Output the [X, Y] coordinate of the center of the cell containing the given text.  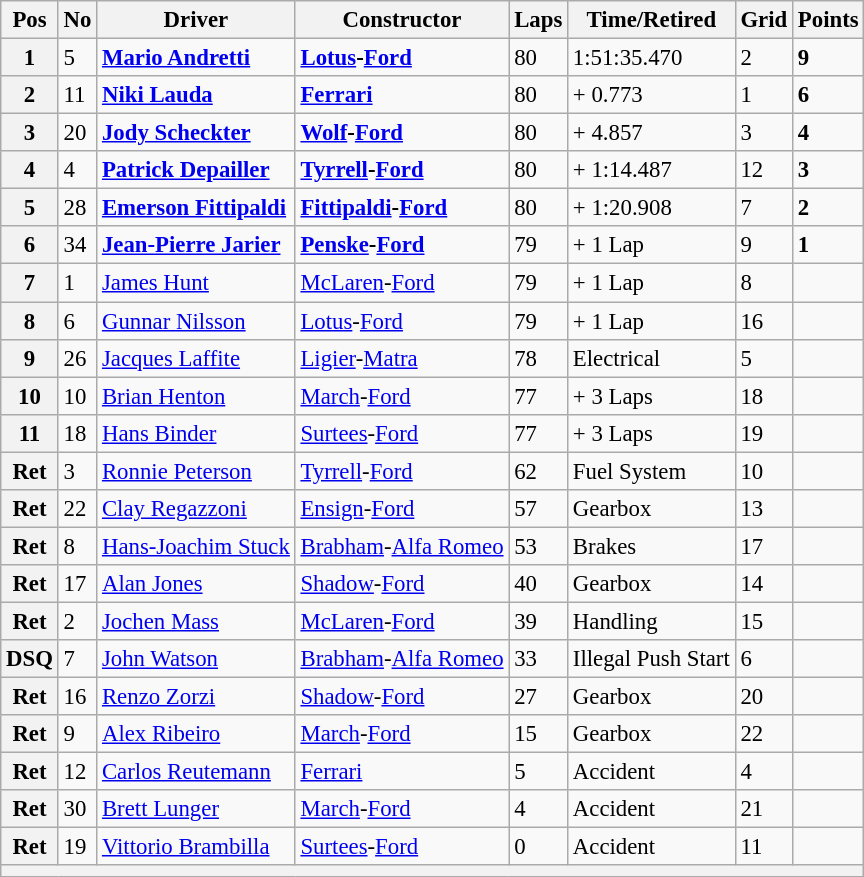
Illegal Push Start [652, 659]
DSQ [30, 659]
Jody Scheckter [196, 133]
Wolf-Ford [402, 133]
33 [538, 659]
Points [828, 20]
Time/Retired [652, 20]
62 [538, 471]
39 [538, 621]
Ligier-Matra [402, 358]
28 [77, 208]
53 [538, 546]
Niki Lauda [196, 95]
+ 0.773 [652, 95]
Hans-Joachim Stuck [196, 546]
Electrical [652, 358]
Constructor [402, 20]
Fittipaldi-Ford [402, 208]
57 [538, 509]
13 [764, 509]
+ 1:20.908 [652, 208]
Carlos Reutemann [196, 772]
Alex Ribeiro [196, 734]
Mario Andretti [196, 58]
+ 4.857 [652, 133]
Vittorio Brambilla [196, 847]
78 [538, 358]
Driver [196, 20]
Ensign-Ford [402, 509]
Penske-Ford [402, 245]
26 [77, 358]
14 [764, 584]
Clay Regazzoni [196, 509]
Gunnar Nilsson [196, 321]
40 [538, 584]
Patrick Depailler [196, 170]
Brett Lunger [196, 809]
0 [538, 847]
Renzo Zorzi [196, 697]
Hans Binder [196, 433]
Jean-Pierre Jarier [196, 245]
Emerson Fittipaldi [196, 208]
30 [77, 809]
Handling [652, 621]
+ 1:14.487 [652, 170]
Alan Jones [196, 584]
Fuel System [652, 471]
John Watson [196, 659]
Jacques Laffite [196, 358]
Laps [538, 20]
Ronnie Peterson [196, 471]
Jochen Mass [196, 621]
1:51:35.470 [652, 58]
Brakes [652, 546]
34 [77, 245]
Grid [764, 20]
James Hunt [196, 283]
Brian Henton [196, 396]
Pos [30, 20]
21 [764, 809]
27 [538, 697]
No [77, 20]
